Capture the cell that displays the provided text and extract its (X, Y) central coordinate. 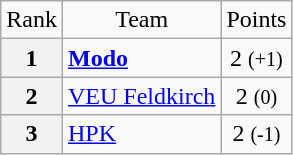
VEU Feldkirch (141, 96)
Points (256, 20)
Rank (32, 20)
2 (-1) (256, 134)
Modo (141, 58)
1 (32, 58)
2 (+1) (256, 58)
2 (32, 96)
Team (141, 20)
HPK (141, 134)
3 (32, 134)
2 (0) (256, 96)
